Detect which cell encompasses the target text, then output its (x, y) center coordinate. 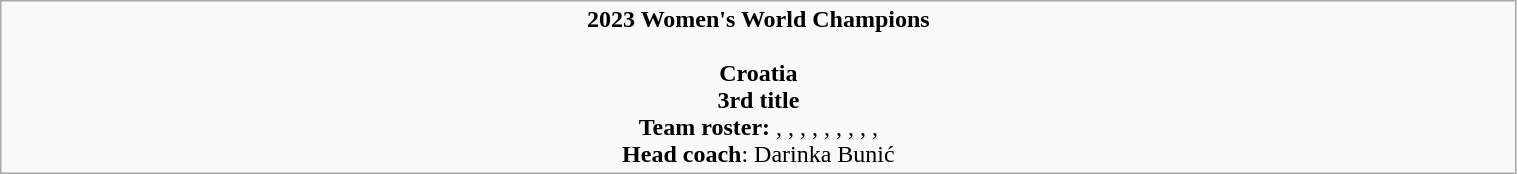
2023 Women's World ChampionsCroatia3rd titleTeam roster: , , , , , , , , , Head coach: Darinka Bunić (758, 88)
